Return (x, y) of the center of cell containing provided text 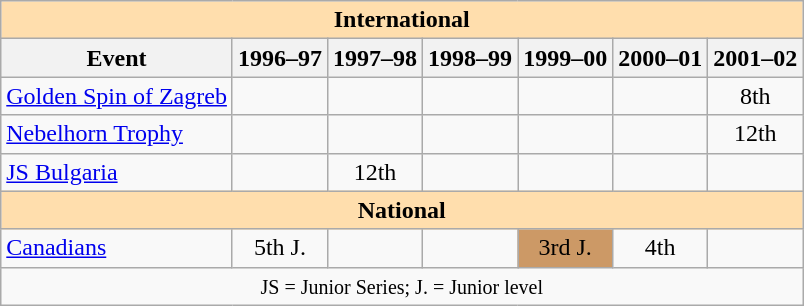
5th J. (280, 248)
2001–02 (756, 58)
Canadians (117, 248)
Golden Spin of Zagreb (117, 96)
1999–00 (566, 58)
1998–99 (470, 58)
1996–97 (280, 58)
International (402, 20)
JS Bulgaria (117, 172)
4th (660, 248)
Event (117, 58)
National (402, 210)
8th (756, 96)
3rd J. (566, 248)
Nebelhorn Trophy (117, 134)
JS = Junior Series; J. = Junior level (402, 286)
1997–98 (374, 58)
2000–01 (660, 58)
